Return [X, Y] of the center of cell containing provided text 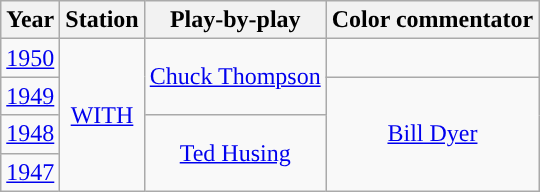
Station [102, 20]
1949 [30, 96]
Ted Husing [235, 153]
Bill Dyer [432, 134]
Play-by-play [235, 20]
Color commentator [432, 20]
Chuck Thompson [235, 77]
Year [30, 20]
1948 [30, 134]
WITH [102, 115]
1947 [30, 172]
1950 [30, 58]
